Output the [X, Y] coordinate of the center of the cell containing the given text.  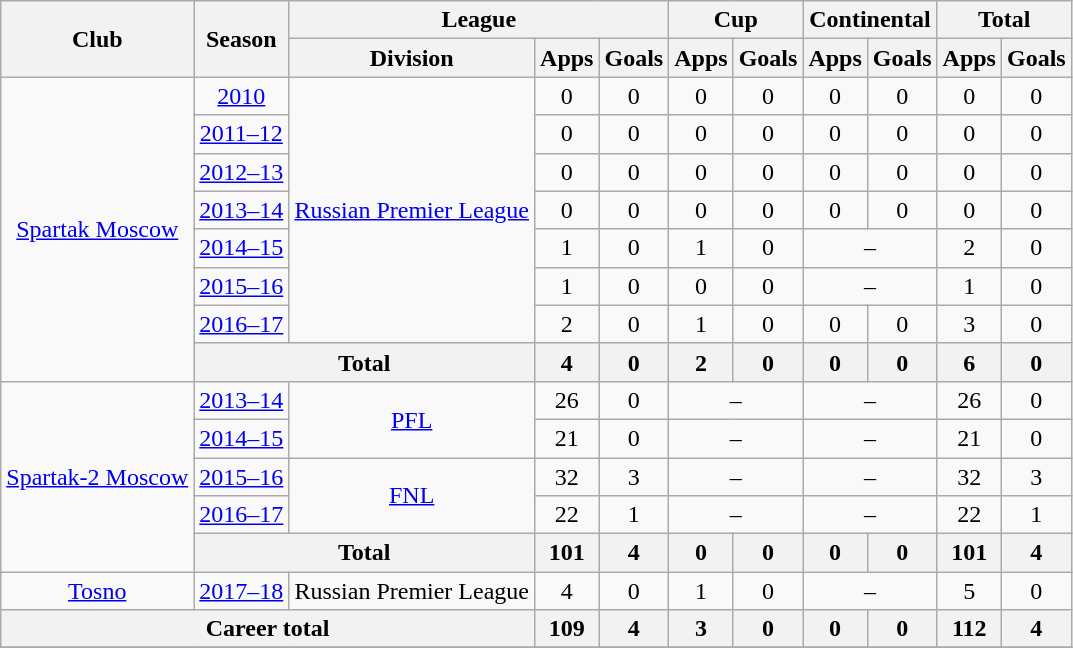
Spartak-2 Moscow [98, 476]
League [479, 20]
Club [98, 39]
Spartak Moscow [98, 229]
Career total [268, 629]
Season [242, 39]
Tosno [98, 591]
2012–13 [242, 172]
Continental [870, 20]
Division [412, 58]
5 [969, 591]
112 [969, 629]
FNL [412, 496]
6 [969, 362]
2011–12 [242, 134]
109 [567, 629]
Cup [736, 20]
2010 [242, 96]
2017–18 [242, 591]
PFL [412, 419]
